Capture the cell that displays the provided text and extract its (X, Y) central coordinate. 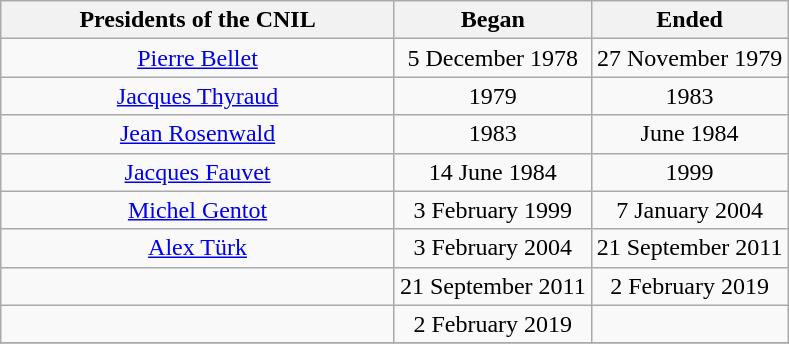
27 November 1979 (690, 58)
5 December 1978 (492, 58)
7 January 2004 (690, 210)
14 June 1984 (492, 172)
Jacques Fauvet (198, 172)
June 1984 (690, 134)
Michel Gentot (198, 210)
Ended (690, 20)
3 February 2004 (492, 248)
Jean Rosenwald (198, 134)
Began (492, 20)
Alex Türk (198, 248)
Pierre Bellet (198, 58)
Presidents of the CNIL (198, 20)
Jacques Thyraud (198, 96)
1979 (492, 96)
1999 (690, 172)
3 February 1999 (492, 210)
